From the cell containing the given text, extract its center point as (X, Y) coordinate. 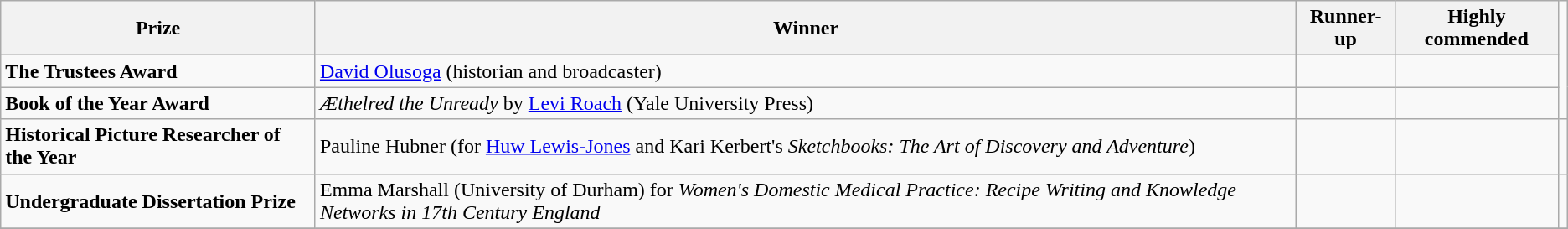
Book of the Year Award (158, 103)
Æthelred the Unready by Levi Roach (Yale University Press) (806, 103)
Emma Marshall (University of Durham) for Women's Domestic Medical Practice: Recipe Writing and Knowledge Networks in 17th Century England (806, 201)
Pauline Hubner (for Huw Lewis-Jones and Kari Kerbert's Sketchbooks: The Art of Discovery and Adventure) (806, 146)
Prize (158, 29)
Highly commended (1478, 29)
The Trustees Award (158, 71)
Historical Picture Researcher of the Year (158, 146)
David Olusoga (historian and broadcaster) (806, 71)
Winner (806, 29)
Undergraduate Dissertation Prize (158, 201)
Runner-up (1346, 29)
